Detect which cell encompasses the target text, then output its [X, Y] center coordinate. 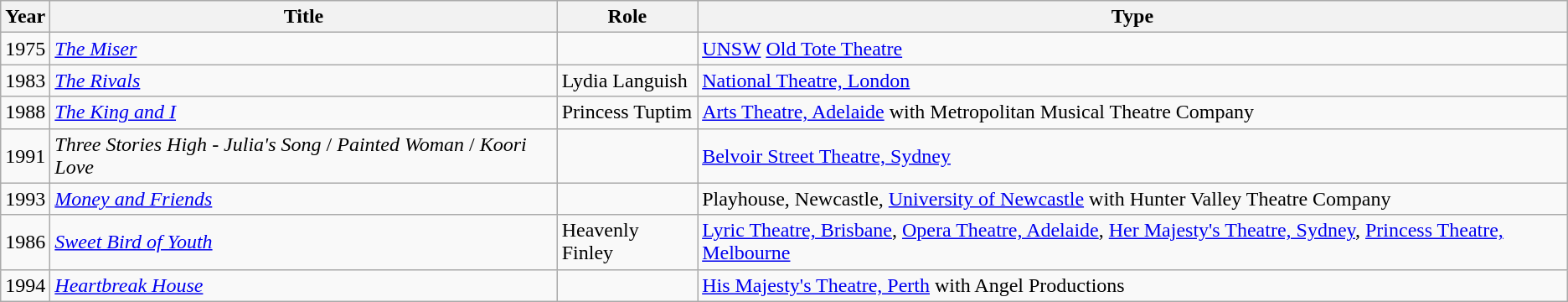
1983 [25, 81]
Playhouse, Newcastle, University of Newcastle with Hunter Valley Theatre Company [1132, 199]
National Theatre, London [1132, 81]
Heavenly Finley [627, 242]
Type [1132, 17]
1994 [25, 285]
Sweet Bird of Youth [303, 242]
The King and I [303, 112]
Title [303, 17]
UNSW Old Tote Theatre [1132, 49]
Year [25, 17]
Princess Tuptim [627, 112]
Lyric Theatre, Brisbane, Opera Theatre, Adelaide, Her Majesty's Theatre, Sydney, Princess Theatre, Melbourne [1132, 242]
Arts Theatre, Adelaide with Metropolitan Musical Theatre Company [1132, 112]
The Miser [303, 49]
1988 [25, 112]
Belvoir Street Theatre, Sydney [1132, 156]
Role [627, 17]
1991 [25, 156]
Money and Friends [303, 199]
1975 [25, 49]
The Rivals [303, 81]
Three Stories High - Julia's Song / Painted Woman / Koori Love [303, 156]
Heartbreak House [303, 285]
1993 [25, 199]
Lydia Languish [627, 81]
His Majesty's Theatre, Perth with Angel Productions [1132, 285]
1986 [25, 242]
